Capture the cell that displays the provided text and extract its [x, y] central coordinate. 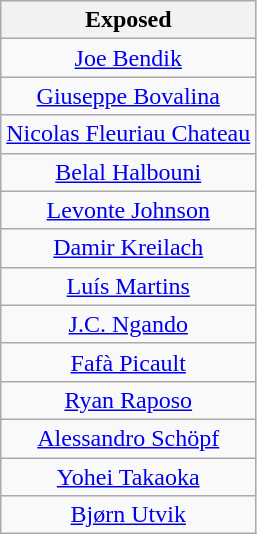
Alessandro Schöpf [128, 438]
J.C. Ngando [128, 324]
Bjørn Utvik [128, 515]
Ryan Raposo [128, 400]
Luís Martins [128, 286]
Nicolas Fleuriau Chateau [128, 134]
Belal Halbouni [128, 172]
Levonte Johnson [128, 210]
Fafà Picault [128, 362]
Damir Kreilach [128, 248]
Yohei Takaoka [128, 477]
Giuseppe Bovalina [128, 96]
Joe Bendik [128, 58]
Exposed [128, 20]
